Identify which cell holds the provided text, then report its [X, Y] central coordinate. 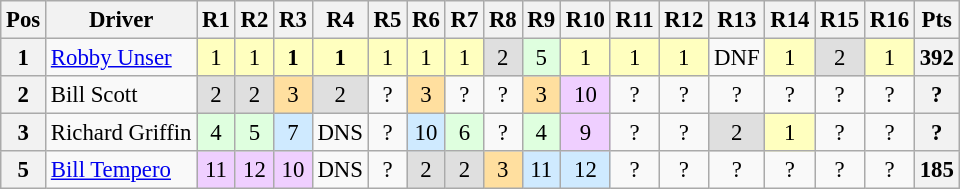
9 [585, 133]
R13 [737, 20]
R14 [790, 20]
R5 [387, 20]
R12 [684, 20]
R9 [541, 20]
Pts [936, 20]
R16 [890, 20]
R6 [426, 20]
R2 [254, 20]
R8 [503, 20]
392 [936, 58]
R4 [340, 20]
R10 [585, 20]
6 [464, 133]
Bill Tempero [122, 170]
R11 [634, 20]
Pos [24, 20]
Richard Griffin [122, 133]
R15 [840, 20]
7 [293, 133]
185 [936, 170]
Robby Unser [122, 58]
Driver [122, 20]
Bill Scott [122, 95]
DNF [737, 58]
R7 [464, 20]
R3 [293, 20]
R1 [216, 20]
